Identify which cell holds the provided text, then report its [X, Y] central coordinate. 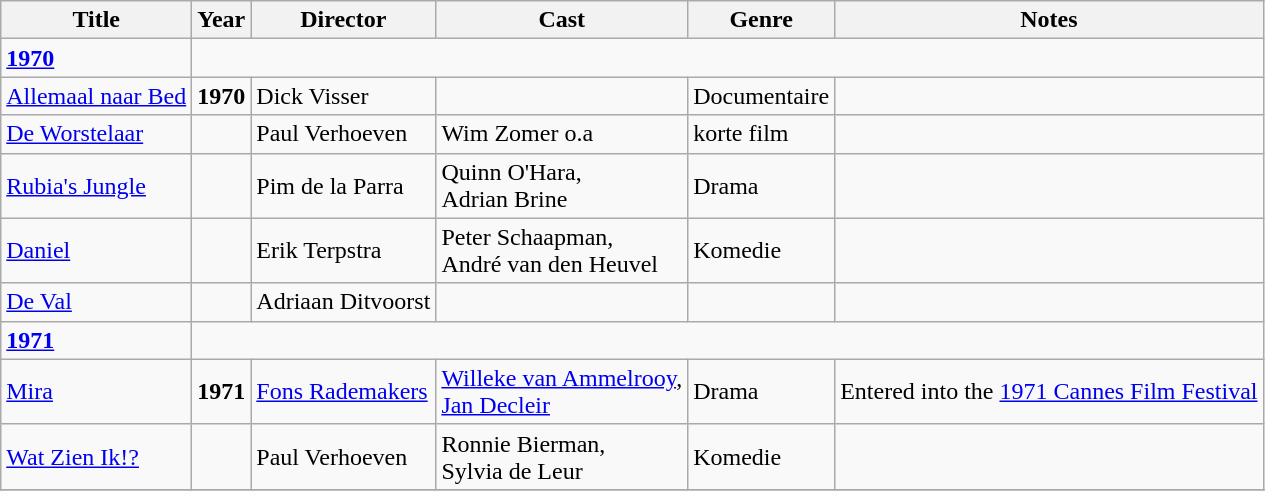
Fons Rademakers [344, 392]
Dick Visser [344, 96]
Mira [96, 392]
Notes [1049, 20]
korte film [762, 134]
Erik Terpstra [344, 250]
Genre [762, 20]
Pim de la Parra [344, 186]
Cast [562, 20]
Director [344, 20]
Allemaal naar Bed [96, 96]
De Val [96, 302]
Title [96, 20]
Entered into the 1971 Cannes Film Festival [1049, 392]
Adriaan Ditvoorst [344, 302]
Rubia's Jungle [96, 186]
Ronnie Bierman,Sylvia de Leur [562, 456]
Willeke van Ammelrooy,Jan Decleir [562, 392]
Wim Zomer o.a [562, 134]
Documentaire [762, 96]
Daniel [96, 250]
Peter Schaapman,André van den Heuvel [562, 250]
Year [222, 20]
Wat Zien Ik!? [96, 456]
Quinn O'Hara,Adrian Brine [562, 186]
De Worstelaar [96, 134]
